Scan for the cell matching the given text and deliver its (X, Y) coordinate at center. 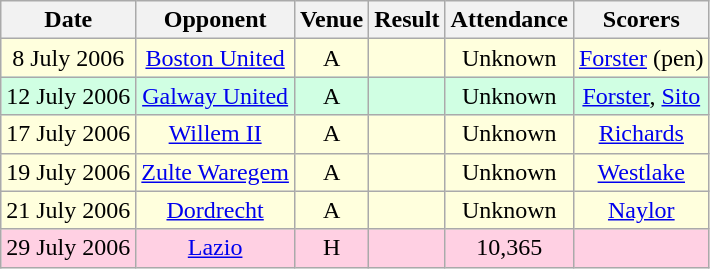
Willem II (216, 134)
Richards (641, 134)
Result (407, 20)
Opponent (216, 20)
Lazio (216, 248)
Naylor (641, 210)
Forster (pen) (641, 58)
Dordrecht (216, 210)
Scorers (641, 20)
Zulte Waregem (216, 172)
Westlake (641, 172)
17 July 2006 (68, 134)
29 July 2006 (68, 248)
Attendance (509, 20)
Date (68, 20)
8 July 2006 (68, 58)
Boston United (216, 58)
19 July 2006 (68, 172)
21 July 2006 (68, 210)
Forster, Sito (641, 96)
H (331, 248)
Galway United (216, 96)
10,365 (509, 248)
Venue (331, 20)
12 July 2006 (68, 96)
